Capture the cell that displays the provided text and extract its (X, Y) central coordinate. 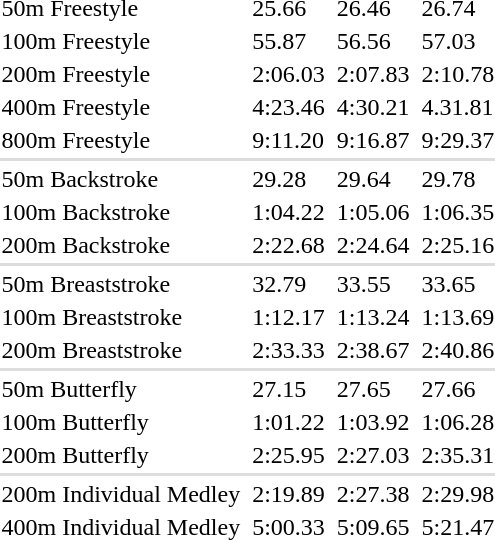
2:19.89 (289, 494)
1:04.22 (289, 212)
200m Individual Medley (121, 494)
9:16.87 (373, 140)
100m Butterfly (121, 422)
33.55 (373, 284)
1:01.22 (289, 422)
4:30.21 (373, 107)
55.87 (289, 41)
100m Backstroke (121, 212)
9:11.20 (289, 140)
1:05.06 (373, 212)
800m Freestyle (121, 140)
2:22.68 (289, 245)
2:38.67 (373, 350)
50m Breaststroke (121, 284)
2:27.38 (373, 494)
56.56 (373, 41)
50m Backstroke (121, 179)
2:27.03 (373, 455)
2:06.03 (289, 74)
100m Freestyle (121, 41)
27.15 (289, 389)
2:25.95 (289, 455)
4:23.46 (289, 107)
1:13.24 (373, 317)
2:24.64 (373, 245)
200m Freestyle (121, 74)
2:33.33 (289, 350)
100m Breaststroke (121, 317)
29.28 (289, 179)
2:07.83 (373, 74)
32.79 (289, 284)
200m Backstroke (121, 245)
1:03.92 (373, 422)
400m Freestyle (121, 107)
27.65 (373, 389)
29.64 (373, 179)
200m Butterfly (121, 455)
200m Breaststroke (121, 350)
1:12.17 (289, 317)
50m Butterfly (121, 389)
